Return the (X, Y) coordinate for the center point of the cell that contains the specified text.  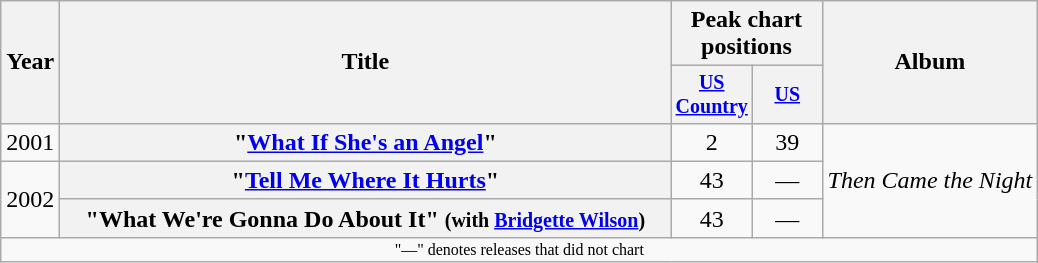
Title (366, 62)
Then Came the Night (930, 180)
Peak chartpositions (746, 34)
2001 (30, 142)
Album (930, 62)
2002 (30, 199)
US (788, 94)
US Country (712, 94)
"What We're Gonna Do About It" (with Bridgette Wilson) (366, 218)
39 (788, 142)
"Tell Me Where It Hurts" (366, 180)
2 (712, 142)
"What If She's an Angel" (366, 142)
"—" denotes releases that did not chart (520, 249)
Year (30, 62)
